Identify which cell holds the provided text, then report its (x, y) central coordinate. 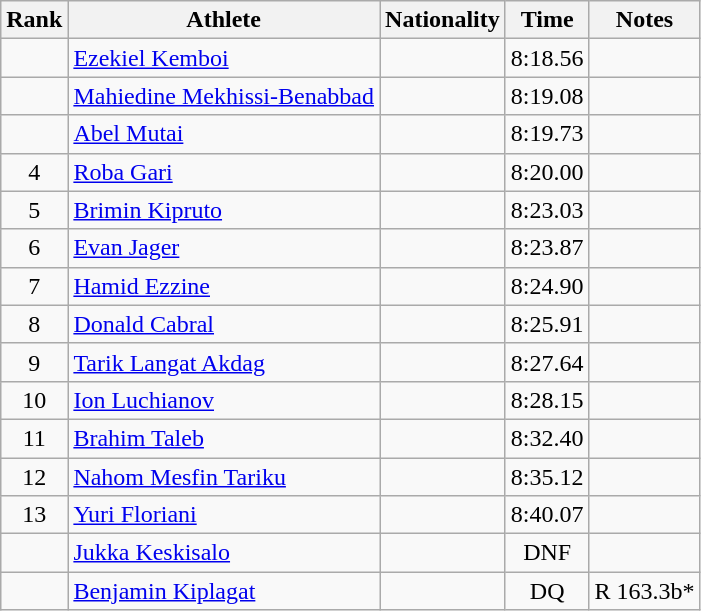
11 (34, 438)
DNF (547, 553)
Ezekiel Kemboi (224, 58)
Brimin Kipruto (224, 210)
9 (34, 362)
R 163.3b* (644, 591)
8:19.73 (547, 134)
Benjamin Kiplagat (224, 591)
Brahim Taleb (224, 438)
Athlete (224, 20)
Donald Cabral (224, 324)
Roba Gari (224, 172)
Tarik Langat Akdag (224, 362)
Time (547, 20)
Rank (34, 20)
DQ (547, 591)
8:40.07 (547, 515)
Evan Jager (224, 248)
6 (34, 248)
Mahiedine Mekhissi-Benabbad (224, 96)
Ion Luchianov (224, 400)
Nationality (443, 20)
5 (34, 210)
Notes (644, 20)
13 (34, 515)
8:19.08 (547, 96)
8:18.56 (547, 58)
8:24.90 (547, 286)
8:27.64 (547, 362)
8:32.40 (547, 438)
Abel Mutai (224, 134)
8 (34, 324)
Yuri Floriani (224, 515)
10 (34, 400)
Jukka Keskisalo (224, 553)
8:25.91 (547, 324)
8:28.15 (547, 400)
12 (34, 477)
8:23.03 (547, 210)
8:20.00 (547, 172)
8:23.87 (547, 248)
Nahom Mesfin Tariku (224, 477)
4 (34, 172)
8:35.12 (547, 477)
Hamid Ezzine (224, 286)
7 (34, 286)
